Find where the given text appears and provide that cell's center as (X, Y) coordinate. 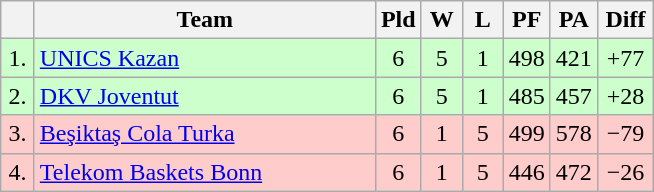
578 (574, 134)
499 (526, 134)
421 (574, 58)
+77 (625, 58)
2. (18, 96)
L (482, 20)
+28 (625, 96)
472 (574, 172)
UNICS Kazan (204, 58)
1. (18, 58)
Diff (625, 20)
498 (526, 58)
457 (574, 96)
DKV Joventut (204, 96)
Beşiktaş Cola Turka (204, 134)
446 (526, 172)
Telekom Baskets Bonn (204, 172)
−26 (625, 172)
PA (574, 20)
Team (204, 20)
3. (18, 134)
W (442, 20)
Pld (398, 20)
4. (18, 172)
485 (526, 96)
PF (526, 20)
−79 (625, 134)
